Extract the [x, y] coordinate from the center of the cell holding the provided text.  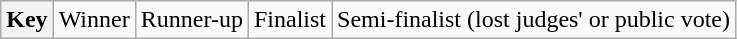
Finalist [290, 20]
Semi-finalist (lost judges' or public vote) [534, 20]
Winner [94, 20]
Runner-up [192, 20]
Key [27, 20]
